Determine the [x, y] coordinate at the center of the cell enclosing the given text.  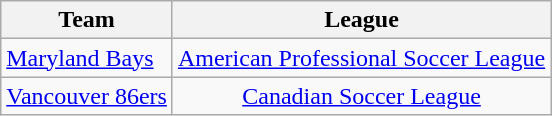
American Professional Soccer League [361, 58]
Team [87, 20]
Vancouver 86ers [87, 96]
League [361, 20]
Maryland Bays [87, 58]
Canadian Soccer League [361, 96]
